Output the [x, y] coordinate of the center of the cell containing the given text.  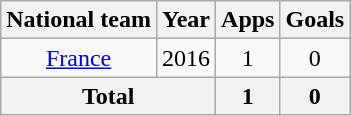
Goals [315, 20]
National team [79, 20]
Year [186, 20]
France [79, 58]
Apps [248, 20]
Total [108, 96]
2016 [186, 58]
